From the cell containing the given text, extract its center point as (X, Y) coordinate. 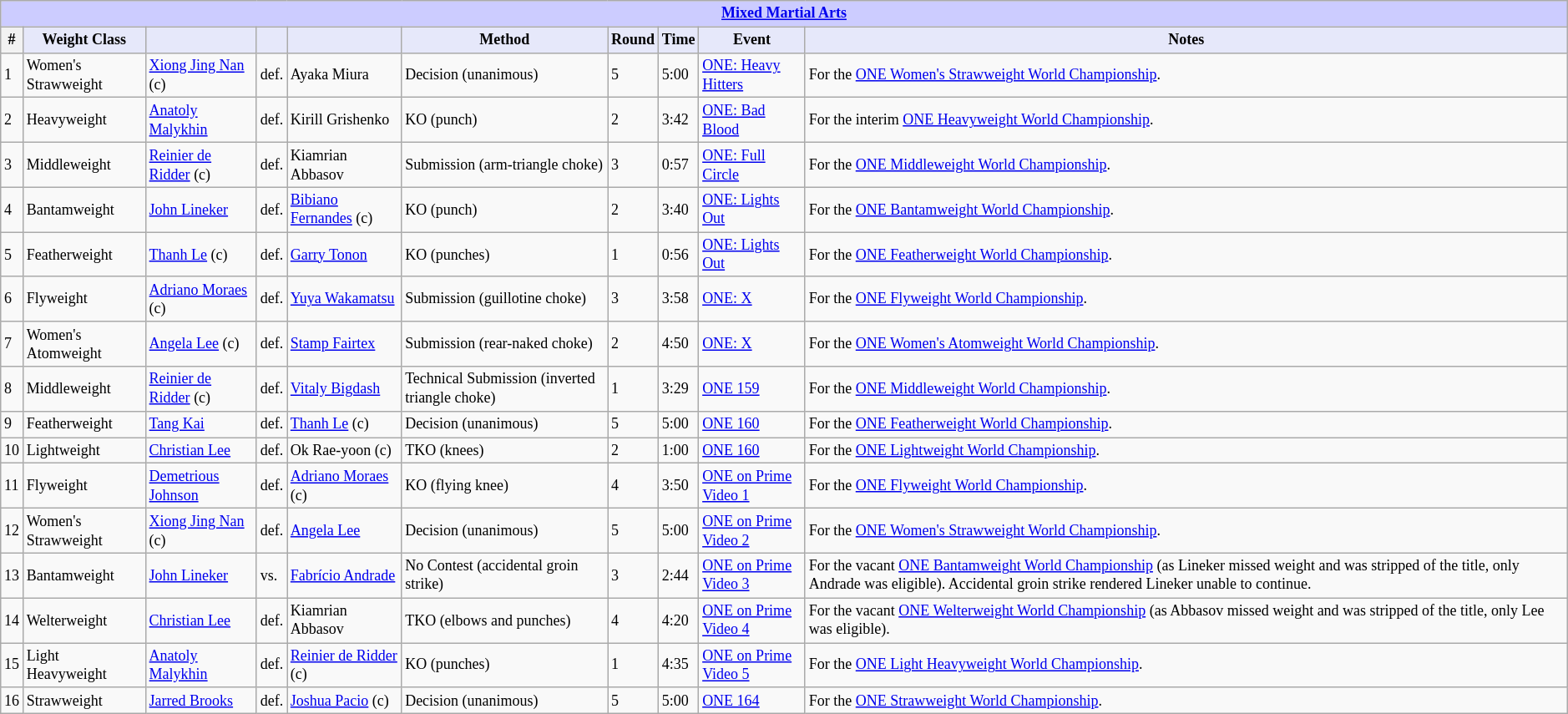
ONE: Full Circle (752, 165)
Mixed Martial Arts (784, 13)
3:50 (678, 486)
Submission (arm-triangle choke) (504, 165)
Kirill Grishenko (344, 120)
Vitaly Bigdash (344, 389)
3:29 (678, 389)
Light Heavyweight (83, 666)
ONE on Prime Video 2 (752, 530)
0:56 (678, 255)
Stamp Fairtex (344, 344)
KO (flying knee) (504, 486)
Heavyweight (83, 120)
Ok Rae-yoon (c) (344, 451)
4:35 (678, 666)
For the ONE Women's Atomweight World Championship. (1186, 344)
3:40 (678, 210)
Ayaka Miura (344, 75)
Strawweight (83, 700)
ONE on Prime Video 5 (752, 666)
Women's Atomweight (83, 344)
3:58 (678, 299)
ONE 164 (752, 700)
Lightweight (83, 451)
Method (504, 40)
Welterweight (83, 620)
Round (633, 40)
9 (12, 424)
Garry Tonon (344, 255)
ONE on Prime Video 1 (752, 486)
Bibiano Fernandes (c) (344, 210)
13 (12, 575)
Angela Lee (344, 530)
12 (12, 530)
Technical Submission (inverted triangle choke) (504, 389)
TKO (elbows and punches) (504, 620)
For the vacant ONE Welterweight World Championship (as Abbasov missed weight and was stripped of the title, only Lee was eligible). (1186, 620)
Joshua Pacio (c) (344, 700)
6 (12, 299)
# (12, 40)
Weight Class (83, 40)
ONE: Heavy Hitters (752, 75)
Tang Kai (200, 424)
14 (12, 620)
Submission (guillotine choke) (504, 299)
No Contest (accidental groin strike) (504, 575)
Jarred Brooks (200, 700)
vs. (271, 575)
Demetrious Johnson (200, 486)
Yuya Wakamatsu (344, 299)
2:44 (678, 575)
Angela Lee (c) (200, 344)
ONE 159 (752, 389)
For the ONE Light Heavyweight World Championship. (1186, 666)
TKO (knees) (504, 451)
For the interim ONE Heavyweight World Championship. (1186, 120)
7 (12, 344)
Fabrício Andrade (344, 575)
4:50 (678, 344)
3:42 (678, 120)
For the ONE Bantamweight World Championship. (1186, 210)
1:00 (678, 451)
Submission (rear-naked choke) (504, 344)
ONE on Prime Video 3 (752, 575)
16 (12, 700)
4:20 (678, 620)
For the ONE Lightweight World Championship. (1186, 451)
11 (12, 486)
10 (12, 451)
ONE on Prime Video 4 (752, 620)
ONE: Bad Blood (752, 120)
0:57 (678, 165)
Event (752, 40)
8 (12, 389)
For the ONE Strawweight World Championship. (1186, 700)
Notes (1186, 40)
Time (678, 40)
15 (12, 666)
